Detect which cell encompasses the target text, then output its (X, Y) center coordinate. 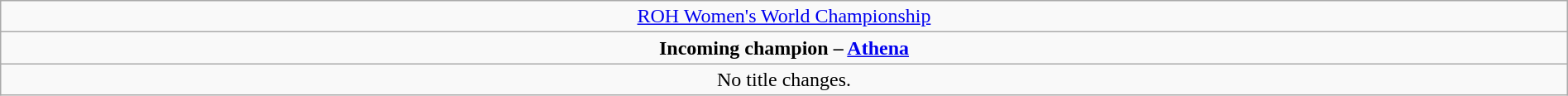
No title changes. (784, 79)
ROH Women's World Championship (784, 17)
Incoming champion – Athena (784, 48)
